Identify which cell holds the provided text, then report its (X, Y) central coordinate. 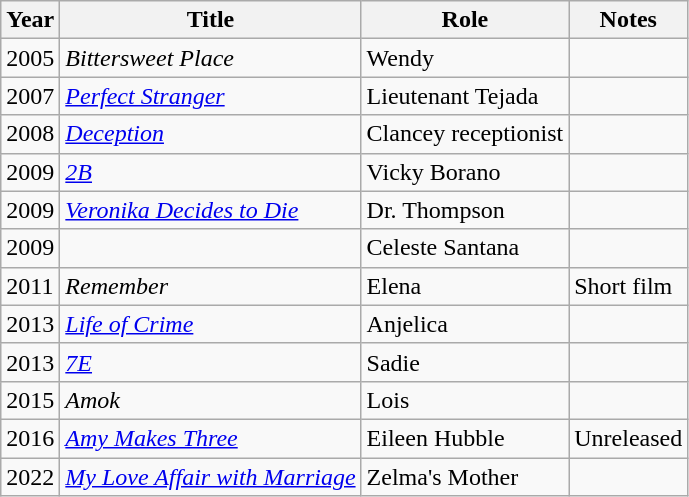
Remember (210, 286)
2016 (30, 438)
2007 (30, 96)
Eileen Hubble (465, 438)
Celeste Santana (465, 248)
Lois (465, 400)
Zelma's Mother (465, 477)
Perfect Stranger (210, 96)
Unreleased (628, 438)
2022 (30, 477)
2008 (30, 134)
Wendy (465, 58)
Bittersweet Place (210, 58)
Clancey receptionist (465, 134)
My Love Affair with Marriage (210, 477)
Deception (210, 134)
Life of Crime (210, 324)
Year (30, 20)
2B (210, 172)
2015 (30, 400)
Amok (210, 400)
Lieutenant Tejada (465, 96)
7E (210, 362)
Sadie (465, 362)
2005 (30, 58)
Role (465, 20)
Dr. Thompson (465, 210)
2011 (30, 286)
Title (210, 20)
Anjelica (465, 324)
Elena (465, 286)
Short film (628, 286)
Amy Makes Three (210, 438)
Vicky Borano (465, 172)
Veronika Decides to Die (210, 210)
Notes (628, 20)
